Return the [x, y] coordinate for the center point of the cell that contains the specified text.  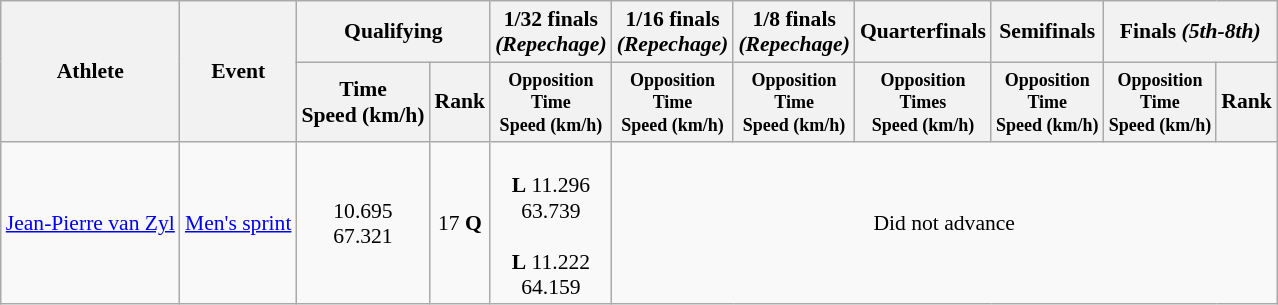
TimeSpeed (km/h) [362, 102]
1/32 finals(Repechage) [551, 32]
10.69567.321 [362, 224]
Quarterfinals [923, 32]
Finals (5th-8th) [1190, 32]
Qualifying [393, 32]
1/16 finals(Repechage) [673, 32]
17 Q [460, 224]
1/8 finals(Repechage) [794, 32]
Jean-Pierre van Zyl [90, 224]
Did not advance [944, 224]
OppositionTimesSpeed (km/h) [923, 102]
Semifinals [1048, 32]
L 11.29663.739L 11.22264.159 [551, 224]
Men's sprint [238, 224]
Athlete [90, 72]
Event [238, 72]
